Provide the [X, Y] coordinate of the cell's center where the given text is located.  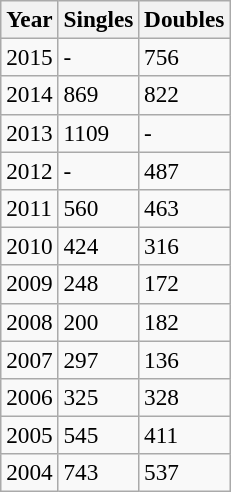
200 [98, 322]
1109 [98, 133]
2010 [30, 246]
248 [98, 284]
463 [184, 208]
297 [98, 359]
756 [184, 57]
172 [184, 284]
2007 [30, 359]
316 [184, 246]
2009 [30, 284]
2011 [30, 208]
2008 [30, 322]
Year [30, 19]
487 [184, 170]
869 [98, 95]
2013 [30, 133]
743 [98, 473]
545 [98, 435]
2012 [30, 170]
325 [98, 397]
136 [184, 359]
560 [98, 208]
411 [184, 435]
822 [184, 95]
2005 [30, 435]
537 [184, 473]
Doubles [184, 19]
2014 [30, 95]
424 [98, 246]
2015 [30, 57]
328 [184, 397]
Singles [98, 19]
2006 [30, 397]
2004 [30, 473]
182 [184, 322]
